Return [x, y] of the center of cell containing provided text 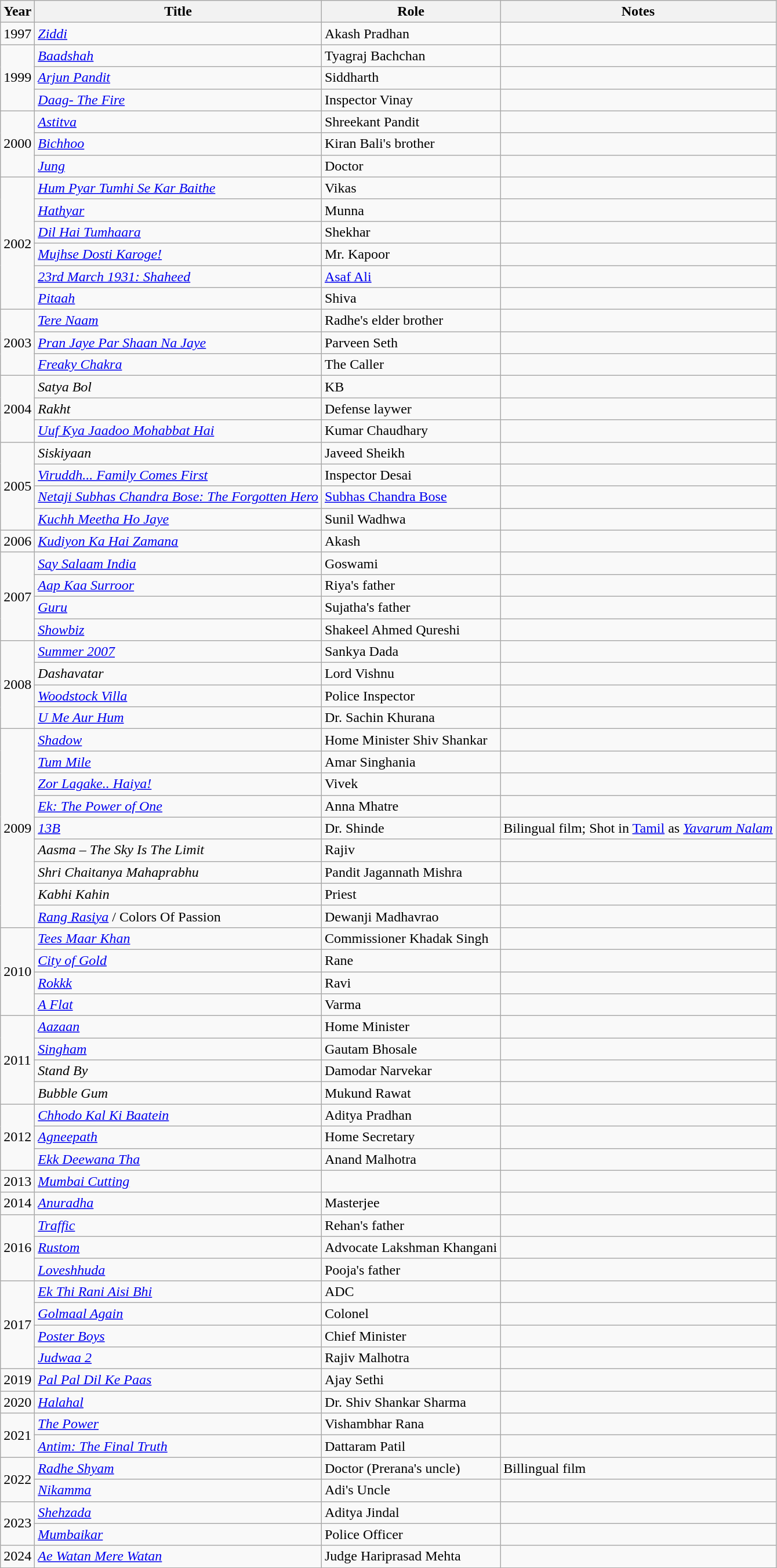
Ek Thi Rani Aisi Bhi [179, 1291]
Commissioner Khadak Singh [411, 938]
Gautam Bhosale [411, 1049]
Subhas Chandra Bose [411, 497]
Chhodo Kal Ki Baatein [179, 1115]
Priest [411, 894]
Anna Mhatre [411, 806]
Shehzada [179, 1512]
Radhe Shyam [179, 1468]
Rang Rasiya / Colors Of Passion [179, 916]
2008 [17, 685]
Kudiyon Ka Hai Zamana [179, 541]
Advocate Lakshman Khangani [411, 1247]
Home Minister Shiv Shankar [411, 740]
Riya's father [411, 585]
Vivek [411, 784]
Bilingual film; Shot in Tamil as Yavarum Nalam [638, 828]
Dr. Shiv Shankar Sharma [411, 1402]
City of Gold [179, 960]
Judge Hariprasad Mehta [411, 1556]
2004 [17, 409]
2002 [17, 243]
Mujhse Dosti Karoge! [179, 254]
Summer 2007 [179, 652]
Rane [411, 960]
Rakht [179, 409]
2020 [17, 1402]
Radhe's elder brother [411, 321]
Dr. Sachin Khurana [411, 718]
Halahal [179, 1402]
Bichhoo [179, 144]
2016 [17, 1247]
Lord Vishnu [411, 674]
Kiran Bali's brother [411, 144]
Poster Boys [179, 1335]
Kuchh Meetha Ho Jaye [179, 519]
Home Secretary [411, 1137]
Aap Kaa Surroor [179, 585]
2014 [17, 1203]
Mukund Rawat [411, 1093]
ADC [411, 1291]
Ek: The Power of One [179, 806]
Astitva [179, 122]
Akash Pradhan [411, 34]
Javeed Sheikh [411, 453]
Goswami [411, 563]
Billingual film [638, 1468]
Pandit Jagannath Mishra [411, 872]
Tere Naam [179, 321]
Siskiyaan [179, 453]
Defense laywer [411, 409]
Loveshhuda [179, 1269]
Police Inspector [411, 696]
Shreekant Pandit [411, 122]
Judwaa 2 [179, 1358]
2005 [17, 486]
2019 [17, 1380]
Kumar Chaudhary [411, 431]
The Power [179, 1424]
Viruddh... Family Comes First [179, 475]
Hathyar [179, 210]
Akash [411, 541]
Home Minister [411, 1027]
Anand Malhotra [411, 1159]
Sujatha's father [411, 607]
Shekhar [411, 232]
Tyagraj Bachchan [411, 56]
2003 [17, 343]
2021 [17, 1435]
Rajiv Malhotra [411, 1358]
2010 [17, 971]
Adi's Uncle [411, 1490]
Bubble Gum [179, 1093]
2022 [17, 1479]
Agneepath [179, 1137]
Dewanji Madhavrao [411, 916]
Title [179, 12]
Role [411, 12]
Colonel [411, 1313]
Shri Chaitanya Mahaprabhu [179, 872]
Baadshah [179, 56]
Ekk Deewana Tha [179, 1159]
Daag- The Fire [179, 100]
Uuf Kya Jaadoo Mohabbat Hai [179, 431]
Mumbaikar [179, 1534]
Antim: The Final Truth [179, 1446]
Aditya Jindal [411, 1512]
2017 [17, 1324]
Ziddi [179, 34]
Inspector Desai [411, 475]
Ae Watan Mere Watan [179, 1556]
Sankya Dada [411, 652]
13B [179, 828]
Singham [179, 1049]
Freaky Chakra [179, 365]
Pal Pal Dil Ke Paas [179, 1380]
Inspector Vinay [411, 100]
Rokkk [179, 983]
Damodar Narvekar [411, 1071]
Siddharth [411, 78]
Parveen Seth [411, 343]
Anuradha [179, 1203]
Nikamma [179, 1490]
The Caller [411, 365]
Mr. Kapoor [411, 254]
2009 [17, 828]
Dil Hai Tumhaara [179, 232]
Vikas [411, 188]
Aditya Pradhan [411, 1115]
23rd March 1931: Shaheed [179, 277]
Chief Minister [411, 1335]
Year [17, 12]
Pitaah [179, 299]
Rajiv [411, 850]
Showbiz [179, 629]
U Me Aur Hum [179, 718]
Vishambhar Rana [411, 1424]
Golmaal Again [179, 1313]
Sunil Wadhwa [411, 519]
Woodstock Villa [179, 696]
KB [411, 387]
Ravi [411, 983]
Doctor (Prerana's uncle) [411, 1468]
Shadow [179, 740]
Doctor [411, 166]
Varma [411, 1005]
Police Officer [411, 1534]
Asaf Ali [411, 277]
2024 [17, 1556]
Shakeel Ahmed Qureshi [411, 629]
Rehan's father [411, 1225]
Ajay Sethi [411, 1380]
Stand By [179, 1071]
Munna [411, 210]
A Flat [179, 1005]
2007 [17, 596]
Pooja's father [411, 1269]
2000 [17, 144]
Tees Maar Khan [179, 938]
Notes [638, 12]
Aazaan [179, 1027]
2011 [17, 1060]
Dashavatar [179, 674]
Tum Mile [179, 762]
Jung [179, 166]
Say Salaam India [179, 563]
Arjun Pandit [179, 78]
1997 [17, 34]
Guru [179, 607]
Dattaram Patil [411, 1446]
Mumbai Cutting [179, 1181]
Dr. Shinde [411, 828]
Masterjee [411, 1203]
2023 [17, 1523]
Satya Bol [179, 387]
Zor Lagake.. Haiya! [179, 784]
2012 [17, 1137]
1999 [17, 78]
Aasma – The Sky Is The Limit [179, 850]
Shiva [411, 299]
Kabhi Kahin [179, 894]
2006 [17, 541]
Amar Singhania [411, 762]
Pran Jaye Par Shaan Na Jaye [179, 343]
Hum Pyar Tumhi Se Kar Baithe [179, 188]
2013 [17, 1181]
Netaji Subhas Chandra Bose: The Forgotten Hero [179, 497]
Traffic [179, 1225]
Rustom [179, 1247]
